Pinpoint the cell where the given text exists, returning its (x, y) midpoint coordinate. 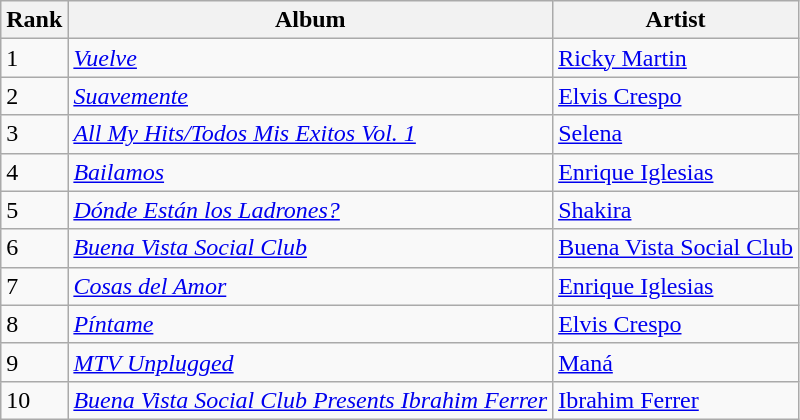
4 (34, 172)
2 (34, 96)
Vuelve (310, 58)
1 (34, 58)
Maná (676, 362)
MTV Unplugged (310, 362)
Artist (676, 20)
Cosas del Amor (310, 286)
Píntame (310, 324)
Album (310, 20)
Shakira (676, 210)
6 (34, 248)
Rank (34, 20)
All My Hits/Todos Mis Exitos Vol. 1 (310, 134)
3 (34, 134)
8 (34, 324)
Buena Vista Social Club Presents Ibrahim Ferrer (310, 400)
Dónde Están los Ladrones? (310, 210)
5 (34, 210)
Suavemente (310, 96)
9 (34, 362)
7 (34, 286)
Bailamos (310, 172)
Selena (676, 134)
Ibrahim Ferrer (676, 400)
Ricky Martin (676, 58)
10 (34, 400)
